Return the (X, Y) coordinate for the center point of the cell that contains the specified text.  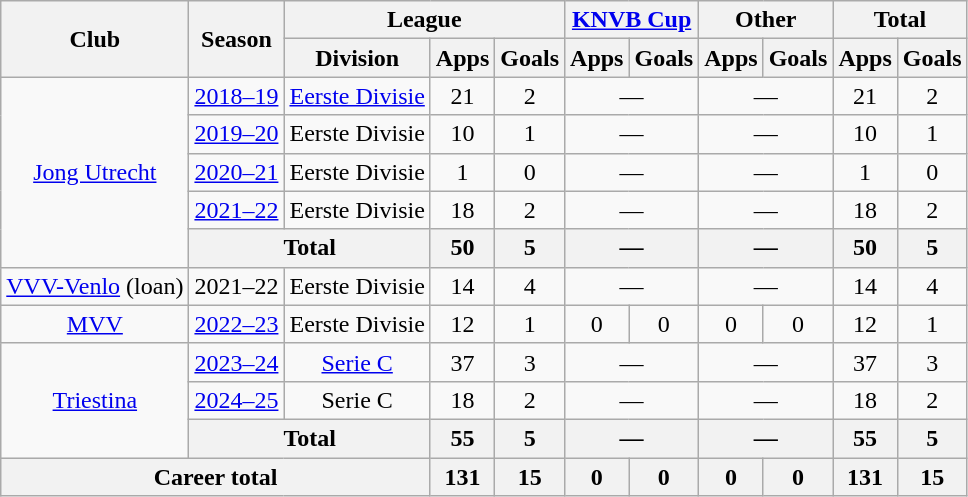
Other (766, 20)
Jong Utrecht (95, 172)
2018–19 (236, 96)
KNVB Cup (632, 20)
Triestina (95, 400)
Career total (216, 477)
2020–21 (236, 172)
2024–25 (236, 400)
Season (236, 39)
League (424, 20)
Club (95, 39)
2023–24 (236, 362)
2022–23 (236, 324)
VVV-Venlo (loan) (95, 286)
Division (357, 58)
MVV (95, 324)
2019–20 (236, 134)
